Locate the cell with the specified text and output its [x, y] center coordinate. 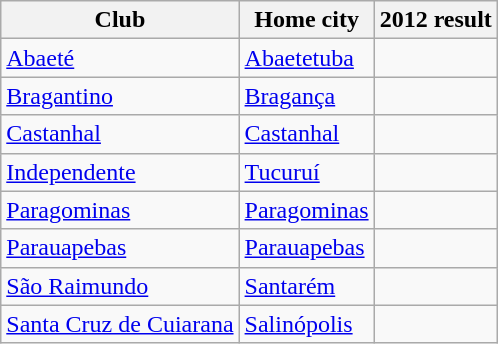
Bragança [306, 96]
Abaeté [120, 58]
Tucuruí [306, 172]
Santarém [306, 286]
Santa Cruz de Cuiarana [120, 324]
2012 result [436, 20]
Independente [120, 172]
Abaetetuba [306, 58]
Home city [306, 20]
Bragantino [120, 96]
Club [120, 20]
São Raimundo [120, 286]
Salinópolis [306, 324]
